Capture the cell that displays the provided text and extract its [X, Y] central coordinate. 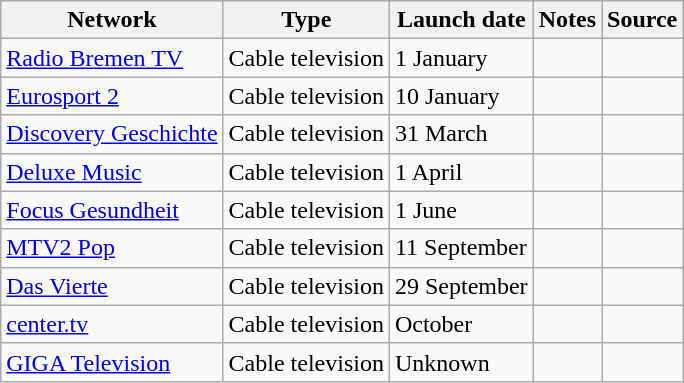
MTV2 Pop [112, 248]
Focus Gesundheit [112, 210]
Network [112, 20]
1 June [461, 210]
1 January [461, 58]
GIGA Television [112, 362]
Radio Bremen TV [112, 58]
Discovery Geschichte [112, 134]
Type [306, 20]
Unknown [461, 362]
Notes [567, 20]
Das Vierte [112, 286]
1 April [461, 172]
11 September [461, 248]
Eurosport 2 [112, 96]
October [461, 324]
Deluxe Music [112, 172]
Launch date [461, 20]
31 March [461, 134]
center.tv [112, 324]
Source [642, 20]
29 September [461, 286]
10 January [461, 96]
